Determine the (X, Y) coordinate at the center of the cell enclosing the given text.  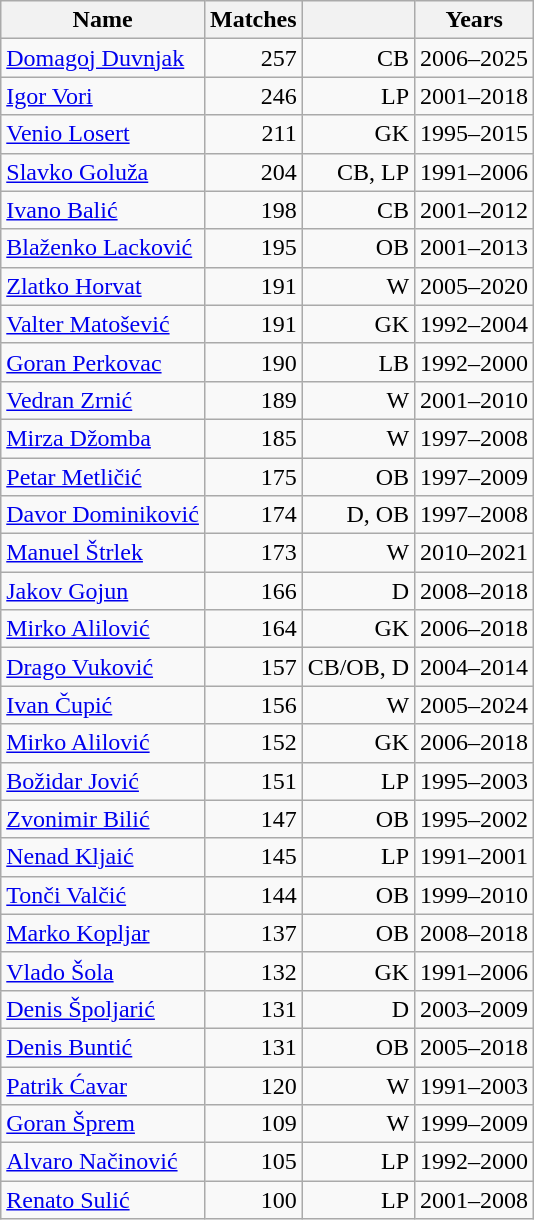
156 (253, 705)
Manuel Štrlek (103, 553)
CB/OB, D (358, 667)
1995–2002 (474, 819)
1997–2009 (474, 477)
2001–2008 (474, 1200)
2005–2024 (474, 705)
100 (253, 1200)
Name (103, 20)
109 (253, 1124)
105 (253, 1162)
198 (253, 210)
Years (474, 20)
1991–2003 (474, 1085)
Valter Matošević (103, 324)
Drago Vuković (103, 667)
Denis Buntić (103, 1047)
Matches (253, 20)
Blaženko Lacković (103, 248)
166 (253, 591)
2003–2009 (474, 1009)
Jakov Gojun (103, 591)
185 (253, 438)
164 (253, 629)
120 (253, 1085)
Nenad Kljaić (103, 857)
204 (253, 172)
Zvonimir Bilić (103, 819)
D, OB (358, 515)
Denis Špoljarić (103, 1009)
2006–2025 (474, 58)
151 (253, 781)
152 (253, 743)
CB, LP (358, 172)
147 (253, 819)
Davor Dominiković (103, 515)
Venio Losert (103, 134)
LB (358, 362)
Alvaro Načinović (103, 1162)
Ivan Čupić (103, 705)
Goran Perkovac (103, 362)
1995–2003 (474, 781)
Renato Sulić (103, 1200)
157 (253, 667)
2005–2018 (474, 1047)
Patrik Ćavar (103, 1085)
Božidar Jović (103, 781)
190 (253, 362)
132 (253, 971)
2004–2014 (474, 667)
Domagoj Duvnjak (103, 58)
2010–2021 (474, 553)
175 (253, 477)
174 (253, 515)
144 (253, 895)
2005–2020 (474, 286)
1995–2015 (474, 134)
1991–2001 (474, 857)
Ivano Balić (103, 210)
189 (253, 400)
1999–2009 (474, 1124)
Slavko Goluža (103, 172)
Zlatko Horvat (103, 286)
195 (253, 248)
Marko Kopljar (103, 933)
145 (253, 857)
173 (253, 553)
Igor Vori (103, 96)
Petar Metličić (103, 477)
Tonči Valčić (103, 895)
Mirza Džomba (103, 438)
Vedran Zrnić (103, 400)
2001–2013 (474, 248)
246 (253, 96)
137 (253, 933)
1999–2010 (474, 895)
Goran Šprem (103, 1124)
1992–2004 (474, 324)
211 (253, 134)
Vlado Šola (103, 971)
2001–2018 (474, 96)
2001–2010 (474, 400)
257 (253, 58)
2001–2012 (474, 210)
